Provide the [x, y] coordinate of the cell's center where the given text is located.  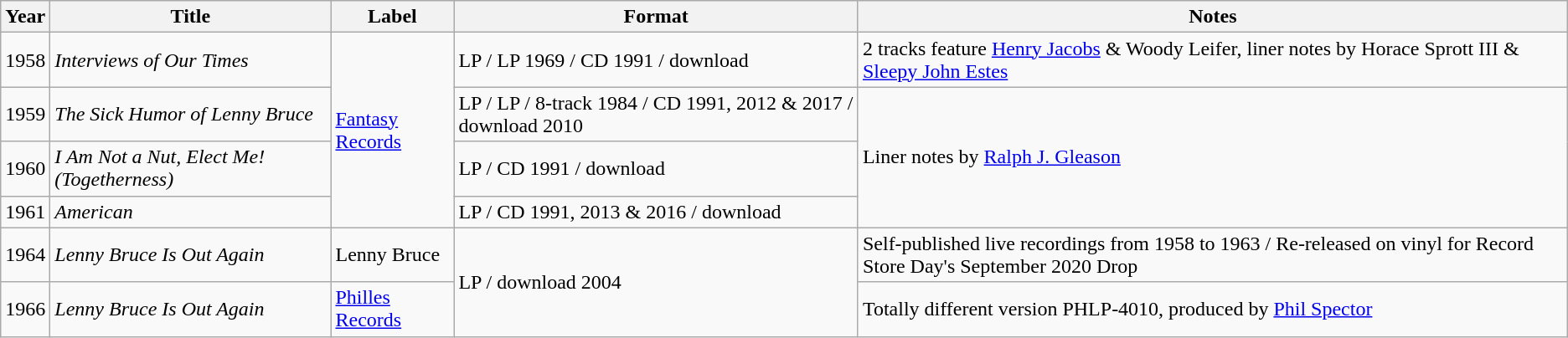
Lenny Bruce [392, 254]
LP / download 2004 [657, 282]
2 tracks feature Henry Jacobs & Woody Leifer, liner notes by Horace Sprott III & Sleepy John Estes [1213, 60]
1966 [25, 310]
Format [657, 17]
1960 [25, 169]
LP / LP 1969 / CD 1991 / download [657, 60]
1958 [25, 60]
Philles Records [392, 310]
LP / LP / 8-track 1984 / CD 1991, 2012 & 2017 / download 2010 [657, 114]
Liner notes by Ralph J. Gleason [1213, 157]
Label [392, 17]
I Am Not a Nut, Elect Me! (Togetherness) [191, 169]
American [191, 212]
1964 [25, 254]
Self-published live recordings from 1958 to 1963 / Re-released on vinyl for Record Store Day's September 2020 Drop [1213, 254]
Fantasy Records [392, 131]
Totally different version PHLP-4010, produced by Phil Spector [1213, 310]
1959 [25, 114]
LP / CD 1991, 2013 & 2016 / download [657, 212]
Year [25, 17]
The Sick Humor of Lenny Bruce [191, 114]
Title [191, 17]
1961 [25, 212]
Interviews of Our Times [191, 60]
Notes [1213, 17]
LP / CD 1991 / download [657, 169]
